Pinpoint the cell where the given text exists, returning its (X, Y) midpoint coordinate. 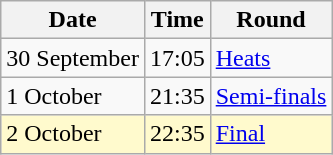
22:35 (177, 134)
1 October (73, 96)
17:05 (177, 58)
Semi-finals (271, 96)
30 September (73, 58)
Final (271, 134)
Heats (271, 58)
2 October (73, 134)
Time (177, 20)
21:35 (177, 96)
Date (73, 20)
Round (271, 20)
